Pinpoint the cell where the given text exists, returning its [X, Y] midpoint coordinate. 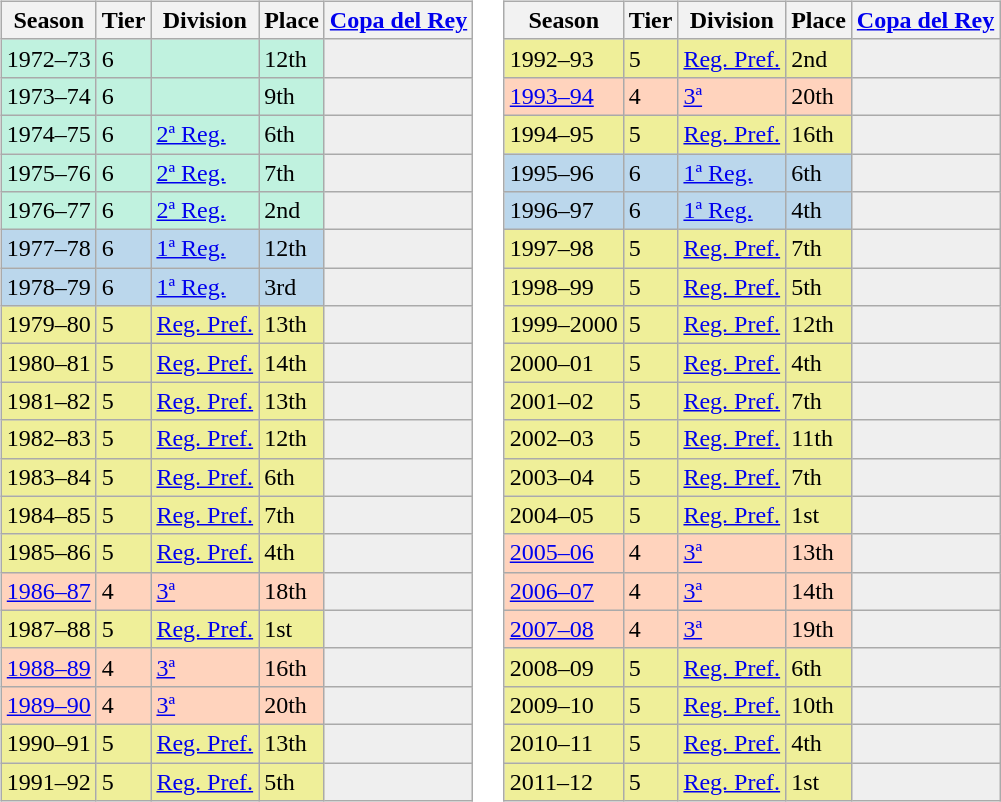
1995–96 [564, 173]
2005–06 [564, 553]
1994–95 [564, 134]
2008–09 [564, 667]
11th [819, 439]
1985–86 [48, 553]
2001–02 [564, 401]
2011–12 [564, 781]
1992–93 [564, 58]
2006–07 [564, 591]
1978–79 [48, 287]
1991–92 [48, 781]
1982–83 [48, 439]
1975–76 [48, 173]
19th [819, 629]
1987–88 [48, 629]
2009–10 [564, 705]
1977–78 [48, 249]
3rd [292, 287]
2010–11 [564, 743]
2004–05 [564, 515]
1972–73 [48, 58]
1988–89 [48, 667]
1998–99 [564, 287]
2002–03 [564, 439]
1980–81 [48, 363]
1984–85 [48, 515]
1973–74 [48, 96]
10th [819, 705]
1974–75 [48, 134]
2000–01 [564, 363]
1999–2000 [564, 325]
1993–94 [564, 96]
1983–84 [48, 477]
1997–98 [564, 249]
1979–80 [48, 325]
9th [292, 96]
1986–87 [48, 591]
1996–97 [564, 211]
18th [292, 591]
1990–91 [48, 743]
1976–77 [48, 211]
1989–90 [48, 705]
2003–04 [564, 477]
2007–08 [564, 629]
1981–82 [48, 401]
